Extract the (X, Y) coordinate from the center of the cell holding the provided text.  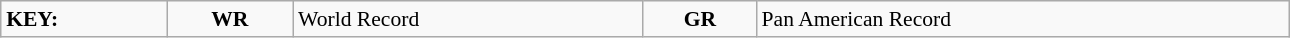
Pan American Record (1023, 19)
KEY: (84, 19)
World Record (468, 19)
GR (700, 19)
WR (230, 19)
